Detect which cell encompasses the target text, then output its [X, Y] center coordinate. 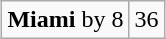
36 [146, 19]
Miami by 8 [66, 19]
